Return the (x, y) coordinate for the center point of the cell that contains the specified text.  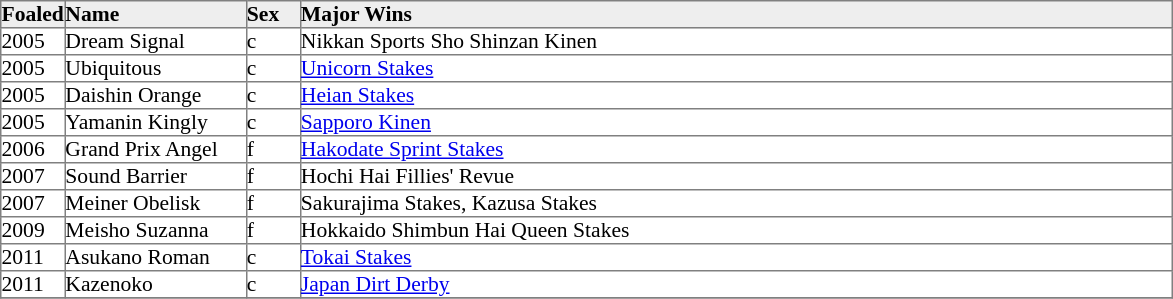
Sapporo Kinen (736, 122)
Name (156, 14)
Foaled (33, 14)
Meisho Suzanna (156, 230)
Ubiquitous (156, 68)
Hokkaido Shimbun Hai Queen Stakes (736, 230)
Hakodate Sprint Stakes (736, 150)
Grand Prix Angel (156, 150)
Daishin Orange (156, 96)
Unicorn Stakes (736, 68)
Hochi Hai Fillies' Revue (736, 176)
Sound Barrier (156, 176)
2006 (33, 150)
Dream Signal (156, 42)
Yamanin Kingly (156, 122)
Sakurajima Stakes, Kazusa Stakes (736, 204)
Kazenoko (156, 284)
Tokai Stakes (736, 258)
Meiner Obelisk (156, 204)
Heian Stakes (736, 96)
Asukano Roman (156, 258)
2009 (33, 230)
Major Wins (736, 14)
Nikkan Sports Sho Shinzan Kinen (736, 42)
Japan Dirt Derby (736, 284)
Sex (273, 14)
